Return the (x, y) coordinate for the center point of the cell that contains the specified text.  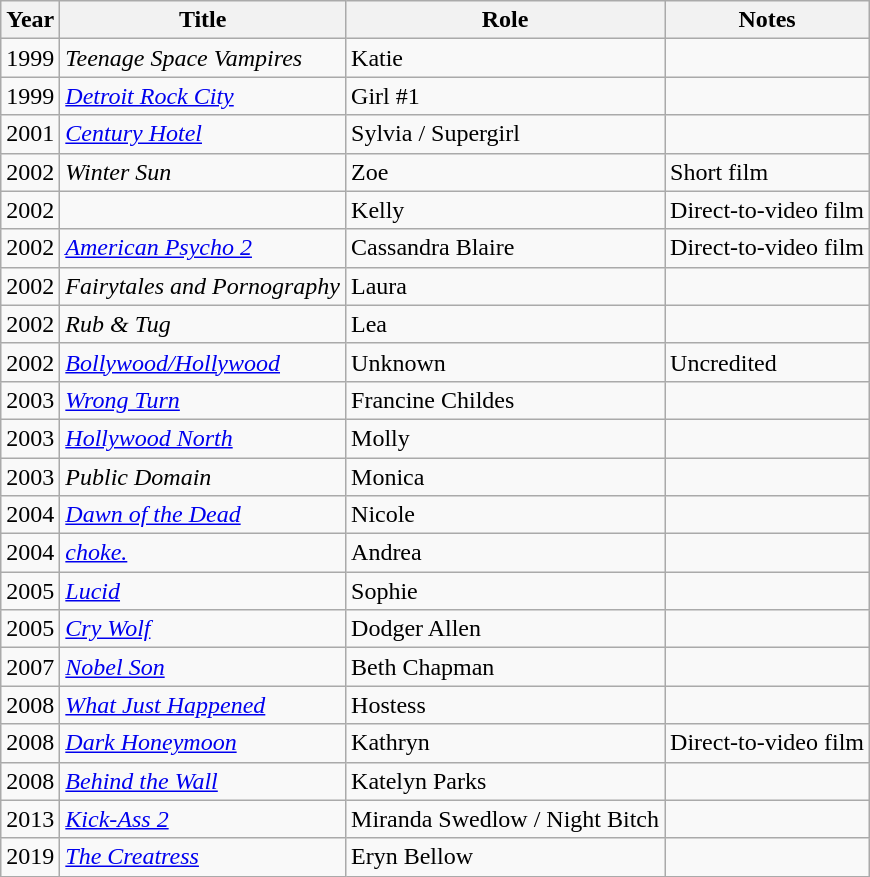
Hostess (506, 705)
Detroit Rock City (203, 96)
Kick-Ass 2 (203, 819)
Lea (506, 324)
Dark Honeymoon (203, 743)
Kathryn (506, 743)
Katie (506, 58)
Sophie (506, 591)
Hollywood North (203, 438)
Century Hotel (203, 134)
Sylvia / Supergirl (506, 134)
2001 (30, 134)
Laura (506, 286)
Teenage Space Vampires (203, 58)
Nobel Son (203, 667)
Notes (768, 20)
Cassandra Blaire (506, 248)
Dawn of the Dead (203, 515)
2019 (30, 857)
What Just Happened (203, 705)
Nicole (506, 515)
Winter Sun (203, 172)
Fairytales and Pornography (203, 286)
Eryn Bellow (506, 857)
The Creatress (203, 857)
Andrea (506, 553)
Girl #1 (506, 96)
Public Domain (203, 477)
Year (30, 20)
Short film (768, 172)
Beth Chapman (506, 667)
Behind the Wall (203, 781)
Monica (506, 477)
Bollywood/Hollywood (203, 362)
Title (203, 20)
Dodger Allen (506, 629)
Katelyn Parks (506, 781)
Uncredited (768, 362)
Rub & Tug (203, 324)
Unknown (506, 362)
Molly (506, 438)
Kelly (506, 210)
2013 (30, 819)
Francine Childes (506, 400)
Miranda Swedlow / Night Bitch (506, 819)
American Psycho 2 (203, 248)
Cry Wolf (203, 629)
Role (506, 20)
Wrong Turn (203, 400)
choke. (203, 553)
Zoe (506, 172)
Lucid (203, 591)
2007 (30, 667)
